For the text-containing cell, return its midpoint in (X, Y) coordinate format. 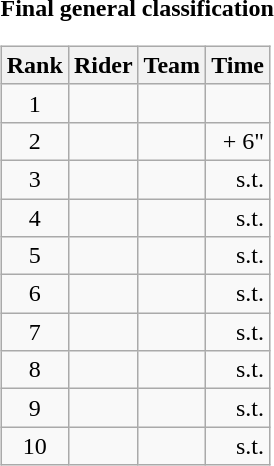
2 (34, 141)
Rider (103, 65)
+ 6" (238, 141)
9 (34, 408)
5 (34, 256)
8 (34, 370)
10 (34, 446)
6 (34, 294)
7 (34, 332)
1 (34, 103)
Team (172, 65)
Time (238, 65)
4 (34, 217)
Rank (34, 65)
3 (34, 179)
